From the cell containing the given text, extract its center point as [X, Y] coordinate. 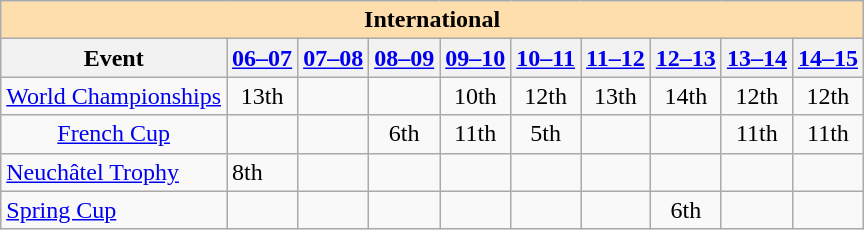
14–15 [828, 58]
08–09 [404, 58]
12–13 [686, 58]
Event [114, 58]
French Cup [114, 134]
8th [262, 172]
5th [546, 134]
09–10 [476, 58]
10th [476, 96]
06–07 [262, 58]
International [432, 20]
10–11 [546, 58]
Neuchâtel Trophy [114, 172]
11–12 [616, 58]
13–14 [756, 58]
World Championships [114, 96]
14th [686, 96]
07–08 [334, 58]
Spring Cup [114, 210]
